Extract the [x, y] coordinate from the center of the cell holding the provided text.  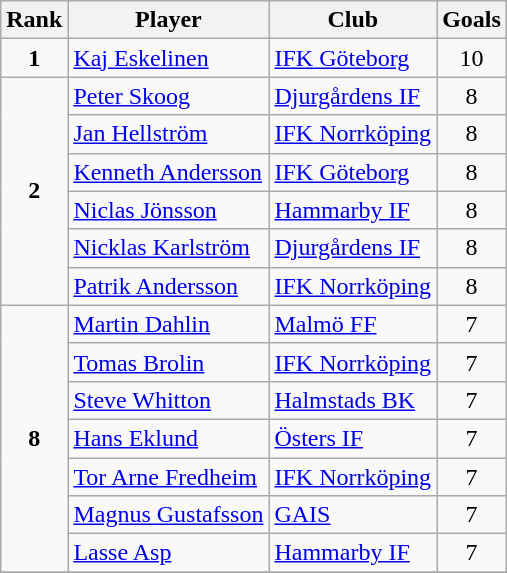
Kenneth Andersson [168, 172]
2 [34, 191]
Tor Arne Fredheim [168, 477]
Goals [472, 20]
Nicklas Karlström [168, 248]
Niclas Jönsson [168, 210]
Jan Hellström [168, 134]
Player [168, 20]
Malmö FF [353, 324]
Martin Dahlin [168, 324]
Kaj Eskelinen [168, 58]
GAIS [353, 515]
Steve Whitton [168, 400]
Club [353, 20]
Östers IF [353, 438]
Tomas Brolin [168, 362]
Lasse Asp [168, 553]
Hans Eklund [168, 438]
Magnus Gustafsson [168, 515]
Peter Skoog [168, 96]
10 [472, 58]
1 [34, 58]
Patrik Andersson [168, 286]
Rank [34, 20]
Halmstads BK [353, 400]
